Detect which cell encompasses the target text, then output its [x, y] center coordinate. 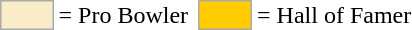
= Pro Bowler [124, 15]
